Scan for the cell matching the given text and deliver its (X, Y) coordinate at center. 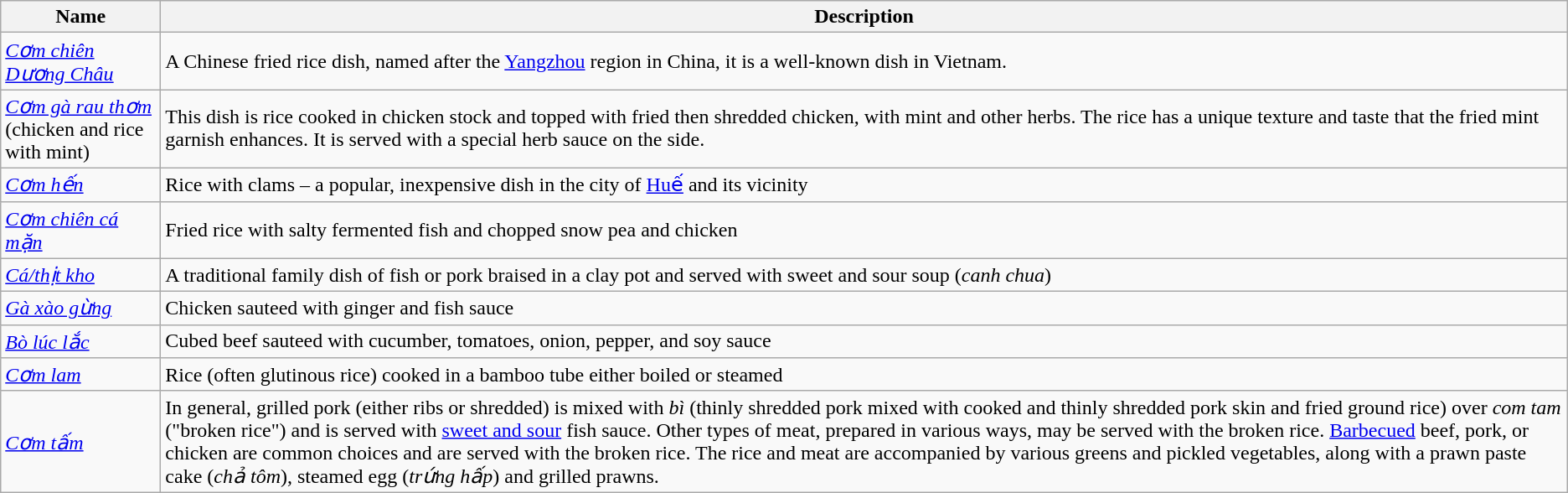
Bò lúc lắc (80, 341)
Cơm chiên Dương Châu (80, 61)
Cơm gà rau thơm (chicken and rice with mint) (80, 129)
Rice (often glutinous rice) cooked in a bamboo tube either boiled or steamed (864, 375)
Cubed beef sauteed with cucumber, tomatoes, onion, pepper, and soy sauce (864, 341)
Cá/thịt kho (80, 275)
Cơm chiên cá mặn (80, 230)
Cơm tấm (80, 441)
Rice with clams – a popular, inexpensive dish in the city of Huế and its vicinity (864, 184)
Description (864, 17)
Cơm lam (80, 375)
A traditional family dish of fish or pork braised in a clay pot and served with sweet and sour soup (canh chua) (864, 275)
Name (80, 17)
Chicken sauteed with ginger and fish sauce (864, 309)
A Chinese fried rice dish, named after the Yangzhou region in China, it is a well-known dish in Vietnam. (864, 61)
Cơm hến (80, 184)
Gà xào gừng (80, 309)
Fried rice with salty fermented fish and chopped snow pea and chicken (864, 230)
